Locate the cell with the specified text and output its (x, y) center coordinate. 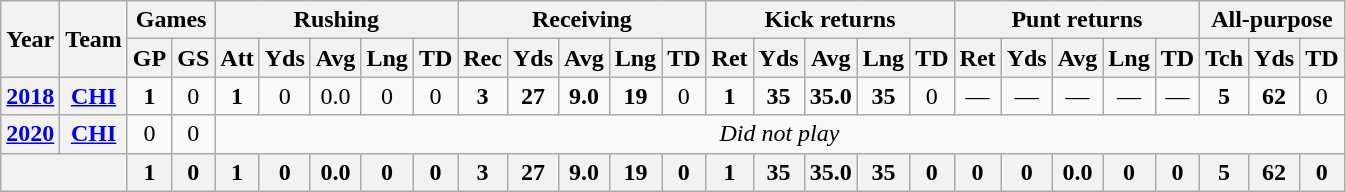
All-purpose (1272, 20)
Tch (1224, 58)
Team (94, 39)
Receiving (582, 20)
GP (149, 58)
Games (170, 20)
Att (237, 58)
GS (194, 58)
Rushing (336, 20)
2018 (30, 96)
Kick returns (830, 20)
Rec (483, 58)
Did not play (780, 134)
Punt returns (1077, 20)
Year (30, 39)
2020 (30, 134)
